Provide the [x, y] coordinate of the cell's center where the given text is located.  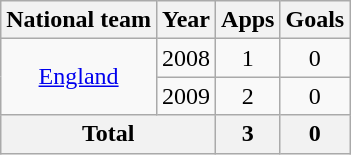
3 [248, 134]
England [79, 77]
2008 [186, 58]
National team [79, 20]
Total [108, 134]
1 [248, 58]
2 [248, 96]
2009 [186, 96]
Apps [248, 20]
Goals [315, 20]
Year [186, 20]
